Search for the cell housing the specified text and yield its (x, y) center coordinate. 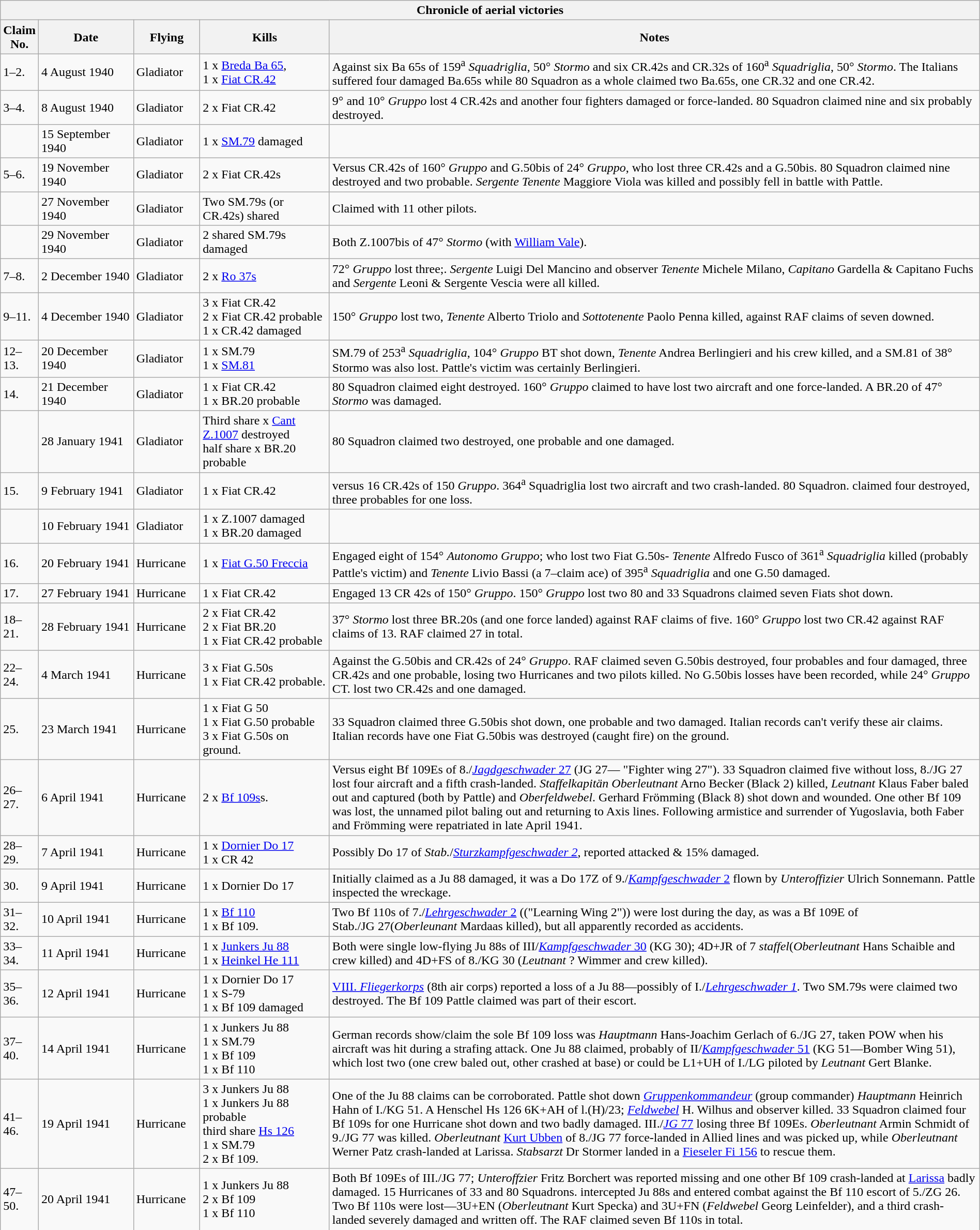
Both Z.1007bis of 47° Stormo (with William Vale). (654, 242)
2 x Fiat CR.42s (265, 175)
Engaged 13 CR 42s of 150° Gruppo. 150° Gruppo lost two 80 and 33 Squadrons claimed seven Fiats shot down. (654, 593)
1 x Junkers Ju 881 x Heinkel He 111 (265, 953)
2 x Bf 109ss. (265, 797)
20 April 1941 (86, 1199)
1 x SM.791 x SM.81 (265, 359)
17. (20, 593)
47–50. (20, 1199)
37–40. (20, 1049)
1 x Dornier Do 17 (265, 886)
14. (20, 394)
4 August 1940 (86, 72)
Notes (654, 37)
9–11. (20, 316)
2 x Fiat CR.42 (265, 108)
41–46. (20, 1124)
21 December 1940 (86, 394)
3–4. (20, 108)
31–32. (20, 919)
1 x Junkers Ju 882 x Bf 1091 x Bf 110 (265, 1199)
26–27. (20, 797)
12–13. (20, 359)
Chronicle of aerial victories (490, 10)
12 April 1941 (86, 994)
6 April 1941 (86, 797)
1–2. (20, 72)
28 February 1941 (86, 627)
Two SM.79s (or CR.42s) shared (265, 209)
16. (20, 563)
80 Squadron claimed eight destroyed. 160° Gruppo claimed to have lost two aircraft and one force-landed. A BR.20 of 47° Stormo was damaged. (654, 394)
1 x Dornier Do 171 x S-791 x Bf 109 damaged (265, 994)
80 Squadron claimed two destroyed, one probable and one damaged. (654, 442)
2 December 1940 (86, 276)
Kills (265, 37)
2 x Ro 37s (265, 276)
3 x Fiat G.50s1 x Fiat CR.42 probable. (265, 674)
Third share x Cant Z.1007 destroyedhalf share x BR.20 probable (265, 442)
9 April 1941 (86, 886)
1 x Dornier Do 171 x CR 42 (265, 852)
Claimed with 11 other pilots. (654, 209)
33–34. (20, 953)
20 February 1941 (86, 563)
4 March 1941 (86, 674)
1 x SM.79 damaged (265, 141)
7 April 1941 (86, 852)
22–24. (20, 674)
10 February 1941 (86, 526)
Possibly Do 17 of Stab./Sturzkampfgeschwader 2, reported attacked & 15% damaged. (654, 852)
23 March 1941 (86, 729)
1 x Fiat G 501 x Fiat G.50 probable3 x Fiat G.50s on ground. (265, 729)
35–36. (20, 994)
1 x Bf 1101 x Bf 109. (265, 919)
30. (20, 886)
3 x Junkers Ju 881 x Junkers Ju 88 probablethird share Hs 1261 x SM.792 x Bf 109. (265, 1124)
5–6. (20, 175)
14 April 1941 (86, 1049)
3 x Fiat CR.422 x Fiat CR.42 probable1 x CR.42 damaged (265, 316)
150° Gruppo lost two, Tenente Alberto Triolo and Sottotenente Paolo Penna killed, against RAF claims of seven downed. (654, 316)
27 November 1940 (86, 209)
8 August 1940 (86, 108)
2 x Fiat CR.422 x Fiat BR.201 x Fiat CR.42 probable (265, 627)
Initially claimed as a Ju 88 damaged, it was a Do 17Z of 9./Kampfgeschwader 2 flown by Unteroffizier Ulrich Sonnemann. Pattle inspected the wreckage. (654, 886)
19 April 1941 (86, 1124)
1 x Fiat G.50 Freccia (265, 563)
18–21. (20, 627)
10 April 1941 (86, 919)
19 November 1940 (86, 175)
Flying (166, 37)
28–29. (20, 852)
11 April 1941 (86, 953)
4 December 1940 (86, 316)
27 February 1941 (86, 593)
25. (20, 729)
1 x Breda Ba 65,1 x Fiat CR.42 (265, 72)
Claim No. (20, 37)
9° and 10° Gruppo lost 4 CR.42s and another four fighters damaged or force-landed. 80 Squadron claimed nine and six probably destroyed. (654, 108)
15 September 1940 (86, 141)
2 shared SM.79s damaged (265, 242)
9 February 1941 (86, 491)
7–8. (20, 276)
1 x Z.1007 damaged1 x BR.20 damaged (265, 526)
28 January 1941 (86, 442)
1 x Junkers Ju 881 x SM.791 x Bf 1091 x Bf 110 (265, 1049)
29 November 1940 (86, 242)
1 x Fiat CR.421 x BR.20 probable (265, 394)
Date (86, 37)
20 December 1940 (86, 359)
15. (20, 491)
